Output the [x, y] coordinate of the center of the cell containing the given text.  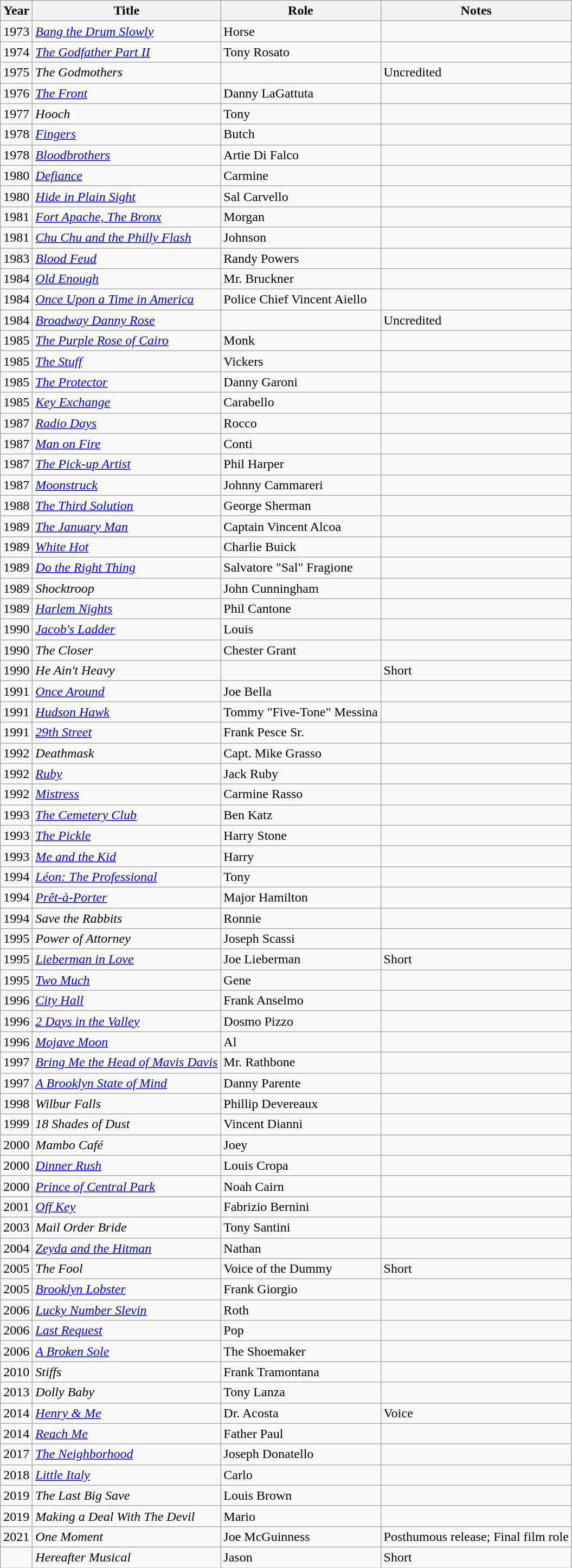
Key Exchange [127, 403]
Save the Rabbits [127, 918]
The Protector [127, 382]
1983 [16, 258]
John Cunningham [300, 588]
Mojave Moon [127, 1042]
The Closer [127, 650]
Randy Powers [300, 258]
Prince of Central Park [127, 1186]
Johnson [300, 237]
Carlo [300, 1475]
Bang the Drum Slowly [127, 31]
White Hot [127, 547]
Once Around [127, 691]
Mistress [127, 794]
Frank Giorgio [300, 1290]
Carmine Rasso [300, 794]
1988 [16, 506]
Father Paul [300, 1434]
The Front [127, 93]
Dr. Acosta [300, 1413]
Two Much [127, 980]
Tommy "Five-Tone" Messina [300, 712]
Joseph Scassi [300, 939]
Title [127, 11]
Mr. Rathbone [300, 1062]
Joey [300, 1145]
Brooklyn Lobster [127, 1290]
Jacob's Ladder [127, 630]
Old Enough [127, 279]
Joseph Donatello [300, 1454]
Defiance [127, 176]
Rocco [300, 423]
Voice [476, 1413]
The Godfather Part II [127, 52]
2 Days in the Valley [127, 1021]
Danny Parente [300, 1083]
The January Man [127, 526]
1998 [16, 1104]
1974 [16, 52]
Phillip Devereaux [300, 1104]
Jack Ruby [300, 774]
Role [300, 11]
Carmine [300, 176]
Nathan [300, 1248]
Louis [300, 630]
Butch [300, 134]
Danny LaGattuta [300, 93]
Lucky Number Slevin [127, 1310]
2013 [16, 1392]
1975 [16, 73]
Joe Bella [300, 691]
Major Hamilton [300, 897]
Hereafter Musical [127, 1557]
2018 [16, 1475]
Harry Stone [300, 835]
A Brooklyn State of Mind [127, 1083]
1999 [16, 1124]
Horse [300, 31]
Hudson Hawk [127, 712]
Ruby [127, 774]
Power of Attorney [127, 939]
Wilbur Falls [127, 1104]
Broadway Danny Rose [127, 320]
1977 [16, 114]
Man on Fire [127, 444]
Captain Vincent Alcoa [300, 526]
2010 [16, 1372]
Voice of the Dummy [300, 1269]
George Sherman [300, 506]
He Ain't Heavy [127, 671]
Deathmask [127, 753]
Me and the Kid [127, 856]
Little Italy [127, 1475]
Mail Order Bride [127, 1227]
Once Upon a Time in America [127, 300]
Tony Rosato [300, 52]
Monk [300, 341]
Joe Lieberman [300, 960]
Vincent Dianni [300, 1124]
The Pick-up Artist [127, 464]
Radio Days [127, 423]
A Broken Sole [127, 1351]
Mario [300, 1516]
2004 [16, 1248]
Harry [300, 856]
Lieberman in Love [127, 960]
The Godmothers [127, 73]
Charlie Buick [300, 547]
1976 [16, 93]
Capt. Mike Grasso [300, 753]
The Stuff [127, 361]
Tony Lanza [300, 1392]
Prêt-à-Porter [127, 897]
Frank Tramontana [300, 1372]
Dosmo Pizzo [300, 1021]
Frank Anselmo [300, 1001]
Phil Cantone [300, 609]
The Last Big Save [127, 1495]
Notes [476, 11]
Dinner Rush [127, 1165]
Mr. Bruckner [300, 279]
Carabello [300, 403]
The Pickle [127, 835]
Off Key [127, 1207]
Chester Grant [300, 650]
Chu Chu and the Philly Flash [127, 237]
Louis Brown [300, 1495]
Vickers [300, 361]
Frank Pesce Sr. [300, 733]
2017 [16, 1454]
Sal Carvello [300, 196]
Stiffs [127, 1372]
18 Shades of Dust [127, 1124]
2021 [16, 1537]
Posthumous release; Final film role [476, 1537]
The Third Solution [127, 506]
Al [300, 1042]
Louis Cropa [300, 1165]
Roth [300, 1310]
Phil Harper [300, 464]
Hide in Plain Sight [127, 196]
Fort Apache, The Bronx [127, 217]
Ben Katz [300, 815]
One Moment [127, 1537]
Reach Me [127, 1434]
Salvatore "Sal" Fragione [300, 567]
Moonstruck [127, 485]
1973 [16, 31]
Danny Garoni [300, 382]
Making a Deal With The Devil [127, 1516]
Noah Cairn [300, 1186]
Blood Feud [127, 258]
Zeyda and the Hitman [127, 1248]
Morgan [300, 217]
Bring Me the Head of Mavis Davis [127, 1062]
Léon: The Professional [127, 877]
Hooch [127, 114]
Tony Santini [300, 1227]
Ronnie [300, 918]
The Fool [127, 1269]
2003 [16, 1227]
Bloodbrothers [127, 155]
2001 [16, 1207]
Harlem Nights [127, 609]
Johnny Cammareri [300, 485]
Shocktroop [127, 588]
Artie Di Falco [300, 155]
29th Street [127, 733]
Dolly Baby [127, 1392]
Conti [300, 444]
Last Request [127, 1331]
The Cemetery Club [127, 815]
Joe McGuinness [300, 1537]
Year [16, 11]
The Purple Rose of Cairo [127, 341]
The Shoemaker [300, 1351]
Police Chief Vincent Aiello [300, 300]
Henry & Me [127, 1413]
Pop [300, 1331]
Do the Right Thing [127, 567]
The Neighborhood [127, 1454]
Fabrizio Bernini [300, 1207]
Gene [300, 980]
Fingers [127, 134]
Jason [300, 1557]
City Hall [127, 1001]
Mambo Café [127, 1145]
